Identify which cell holds the provided text, then report its [X, Y] central coordinate. 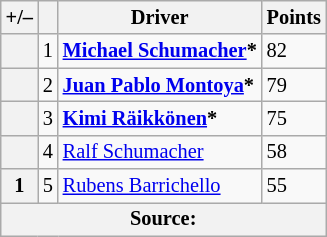
5 [48, 186]
Driver [160, 17]
Points [294, 17]
79 [294, 85]
3 [48, 118]
Rubens Barrichello [160, 186]
Juan Pablo Montoya* [160, 85]
Kimi Räikkönen* [160, 118]
75 [294, 118]
Ralf Schumacher [160, 152]
55 [294, 186]
2 [48, 85]
82 [294, 51]
58 [294, 152]
Source: [164, 219]
4 [48, 152]
Michael Schumacher* [160, 51]
+/– [20, 17]
